Locate the cell with the specified text and output its (x, y) center coordinate. 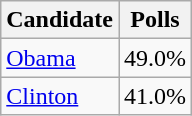
41.0% (154, 96)
Obama (60, 58)
Polls (154, 20)
Clinton (60, 96)
49.0% (154, 58)
Candidate (60, 20)
